Determine the (x, y) coordinate at the center of the cell enclosing the given text.  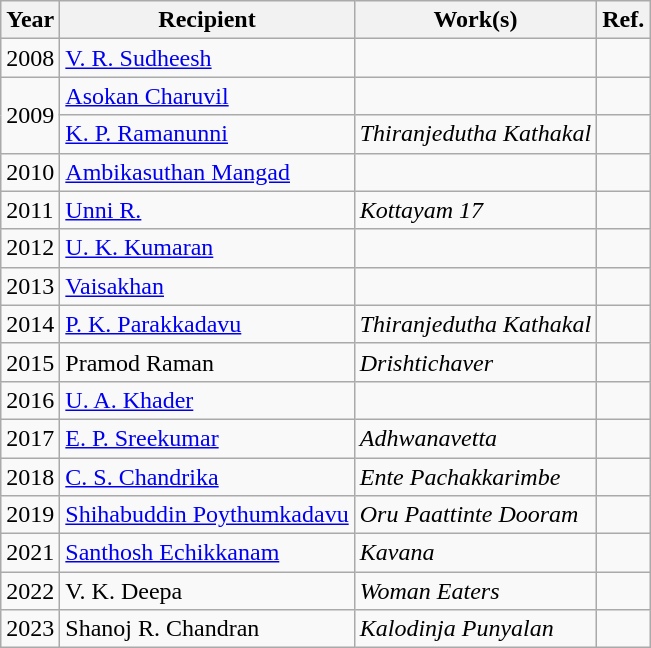
Ambikasuthan Mangad (207, 172)
Year (30, 20)
K. P. Ramanunni (207, 134)
Ente Pachakkarimbe (475, 477)
Kottayam 17 (475, 210)
2022 (30, 591)
2011 (30, 210)
2008 (30, 58)
2019 (30, 515)
2016 (30, 400)
Pramod Raman (207, 362)
2021 (30, 553)
Adhwanavetta (475, 438)
2013 (30, 286)
E. P. Sreekumar (207, 438)
P. K. Parakkadavu (207, 324)
Kalodinja Punyalan (475, 629)
2009 (30, 115)
Vaisakhan (207, 286)
Woman Eaters (475, 591)
U. K. Kumaran (207, 248)
2018 (30, 477)
Shanoj R. Chandran (207, 629)
2017 (30, 438)
2010 (30, 172)
Kavana (475, 553)
Recipient (207, 20)
V. K. Deepa (207, 591)
Work(s) (475, 20)
Santhosh Echikkanam (207, 553)
V. R. Sudheesh (207, 58)
2023 (30, 629)
2012 (30, 248)
Drishtichaver (475, 362)
2014 (30, 324)
Unni R. (207, 210)
Asokan Charuvil (207, 96)
C. S. Chandrika (207, 477)
U. A. Khader (207, 400)
Ref. (624, 20)
2015 (30, 362)
Shihabuddin Poythumkadavu (207, 515)
Oru Paattinte Dooram (475, 515)
